Identify which cell holds the provided text, then report its (X, Y) central coordinate. 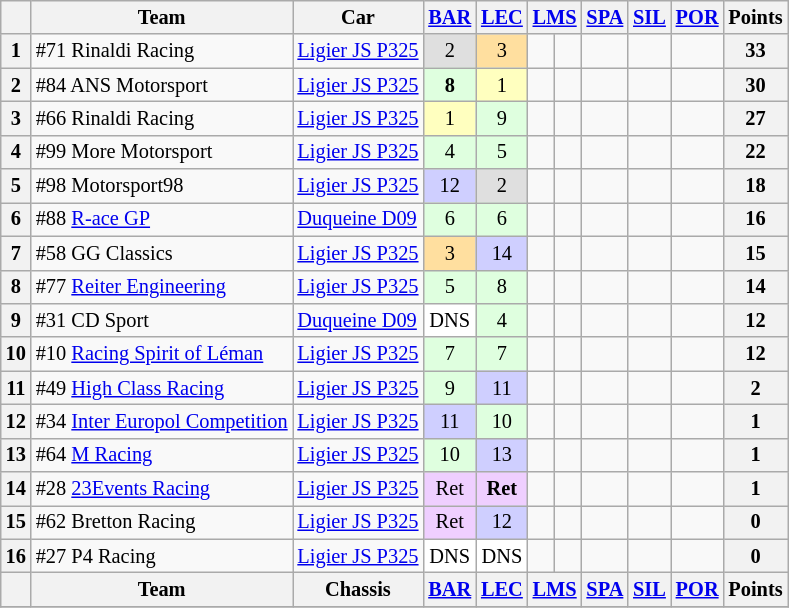
Car (358, 17)
#88 R-ace GP (162, 219)
#77 Reiter Engineering (162, 287)
#99 More Motorsport (162, 152)
#98 Motorsport98 (162, 186)
27 (755, 118)
30 (755, 85)
#71 Rinaldi Racing (162, 51)
#66 Rinaldi Racing (162, 118)
#49 High Class Racing (162, 388)
18 (755, 186)
#58 GG Classics (162, 253)
#27 P4 Racing (162, 556)
#34 Inter Europol Competition (162, 421)
#62 Bretton Racing (162, 522)
#64 M Racing (162, 455)
#84 ANS Motorsport (162, 85)
Chassis (358, 589)
22 (755, 152)
33 (755, 51)
#28 23Events Racing (162, 489)
#10 Racing Spirit of Léman (162, 354)
#31 CD Sport (162, 320)
